Identify which cell holds the provided text, then report its [x, y] central coordinate. 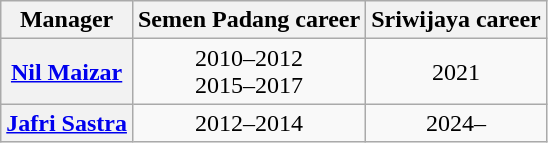
Semen Padang career [248, 20]
Manager [67, 20]
Sriwijaya career [456, 20]
2010–20122015–2017 [248, 72]
2012–2014 [248, 123]
2021 [456, 72]
Jafri Sastra [67, 123]
Nil Maizar [67, 72]
2024– [456, 123]
